Determine the [x, y] coordinate at the center of the cell enclosing the given text.  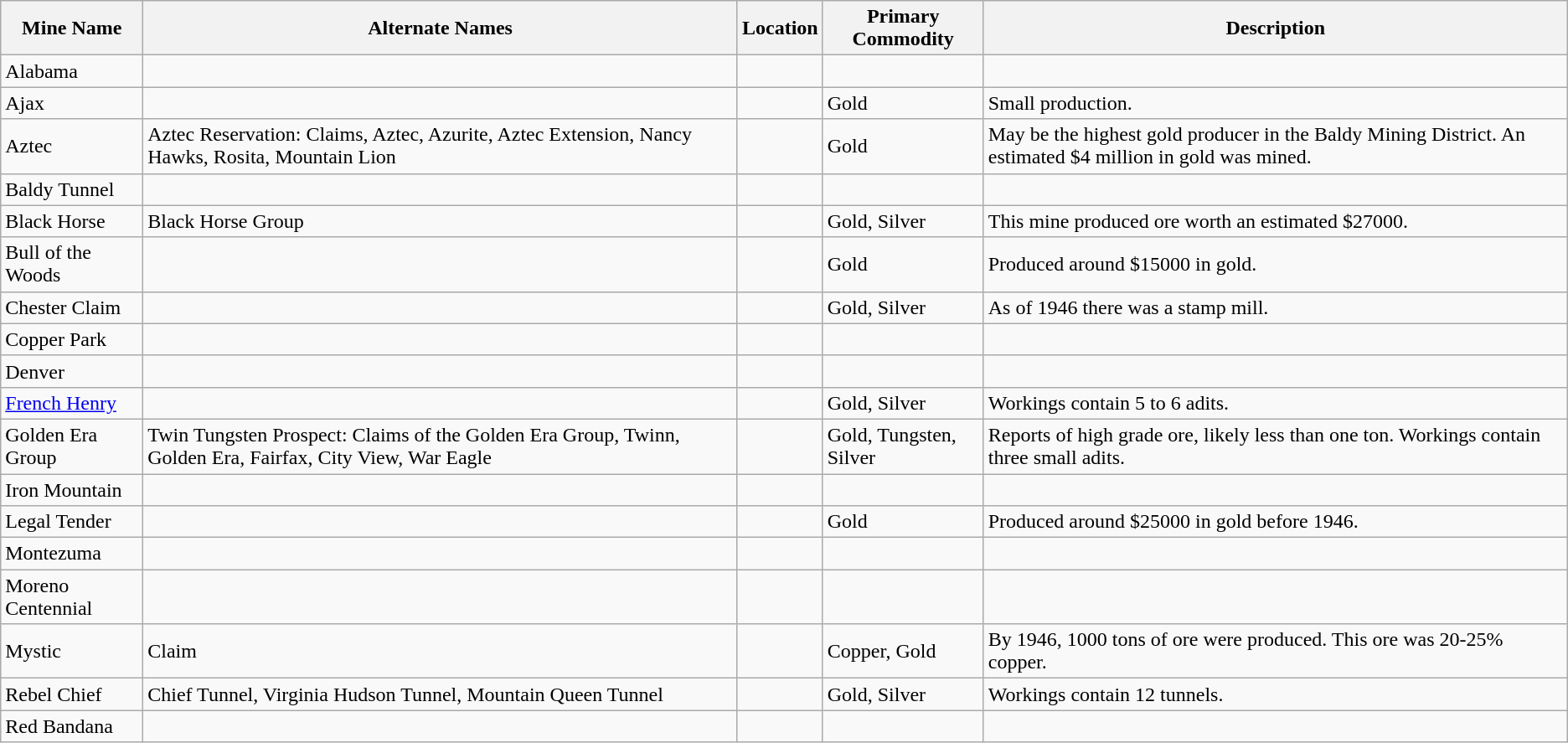
Rebel Chief [72, 694]
Golden Era Group [72, 446]
Gold, Tungsten, Silver [903, 446]
Workings contain 5 to 6 adits. [1275, 403]
Iron Mountain [72, 490]
Baldy Tunnel [72, 189]
Montezuma [72, 554]
Black Horse Group [441, 221]
Small production. [1275, 103]
Reports of high grade ore, likely less than one ton. Workings contain three small adits. [1275, 446]
Workings contain 12 tunnels. [1275, 694]
French Henry [72, 403]
Denver [72, 371]
Mine Name [72, 28]
Ajax [72, 103]
By 1946, 1000 tons of ore were produced. This ore was 20-25% copper. [1275, 652]
Legal Tender [72, 522]
Alabama [72, 71]
Alternate Names [441, 28]
Red Bandana [72, 726]
Copper Park [72, 339]
Bull of the Woods [72, 265]
Aztec Reservation: Claims, Aztec, Azurite, Aztec Extension, Nancy Hawks, Rosita, Mountain Lion [441, 146]
Aztec [72, 146]
Location [780, 28]
Mystic [72, 652]
Produced around $25000 in gold before 1946. [1275, 522]
Claim [441, 652]
Black Horse [72, 221]
Chester Claim [72, 307]
Produced around $15000 in gold. [1275, 265]
Twin Tungsten Prospect: Claims of the Golden Era Group, Twinn, Golden Era, Fairfax, City View, War Eagle [441, 446]
Description [1275, 28]
Copper, Gold [903, 652]
Chief Tunnel, Virginia Hudson Tunnel, Mountain Queen Tunnel [441, 694]
Primary Commodity [903, 28]
May be the highest gold producer in the Baldy Mining District. An estimated $4 million in gold was mined. [1275, 146]
This mine produced ore worth an estimated $27000. [1275, 221]
Moreno Centennial [72, 596]
As of 1946 there was a stamp mill. [1275, 307]
